Output the (x, y) coordinate of the center of the cell containing the given text.  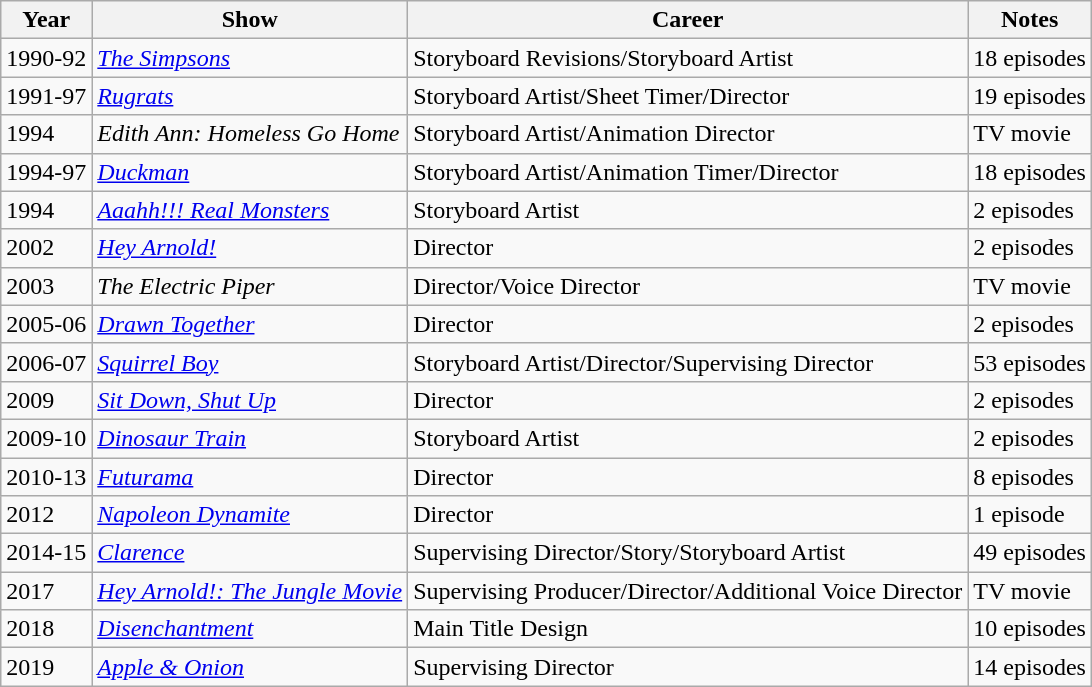
Storyboard Artist/Animation Director (688, 134)
Storyboard Revisions/Storyboard Artist (688, 58)
8 episodes (1030, 477)
Napoleon Dynamite (250, 515)
Squirrel Boy (250, 362)
2014-15 (46, 553)
Drawn Together (250, 324)
2012 (46, 515)
Aaahh!!! Real Monsters (250, 210)
1994-97 (46, 172)
Storyboard Artist/Director/Supervising Director (688, 362)
Supervising Director/Story/Storyboard Artist (688, 553)
2018 (46, 629)
2017 (46, 591)
Supervising Producer/Director/Additional Voice Director (688, 591)
Hey Arnold! (250, 248)
1991-97 (46, 96)
Show (250, 20)
Duckman (250, 172)
Edith Ann: Homeless Go Home (250, 134)
2010-13 (46, 477)
Clarence (250, 553)
Dinosaur Train (250, 438)
2003 (46, 286)
2006-07 (46, 362)
Year (46, 20)
10 episodes (1030, 629)
Rugrats (250, 96)
Apple & Onion (250, 667)
49 episodes (1030, 553)
Storyboard Artist/Sheet Timer/Director (688, 96)
The Simpsons (250, 58)
2019 (46, 667)
Hey Arnold!: The Jungle Movie (250, 591)
Disenchantment (250, 629)
Storyboard Artist/Animation Timer/Director (688, 172)
Futurama (250, 477)
2005-06 (46, 324)
53 episodes (1030, 362)
Main Title Design (688, 629)
2009 (46, 400)
The Electric Piper (250, 286)
19 episodes (1030, 96)
1 episode (1030, 515)
Supervising Director (688, 667)
Director/Voice Director (688, 286)
2009-10 (46, 438)
2002 (46, 248)
1990-92 (46, 58)
Sit Down, Shut Up (250, 400)
14 episodes (1030, 667)
Notes (1030, 20)
Career (688, 20)
